Pinpoint the cell where the given text exists, returning its (X, Y) midpoint coordinate. 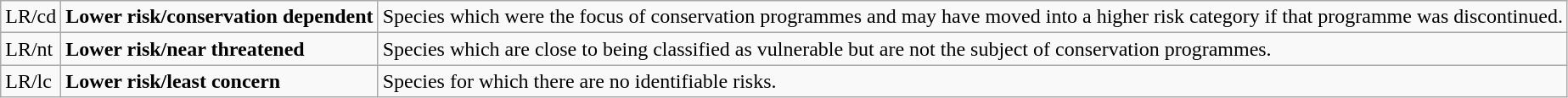
Lower risk/near threatened (219, 49)
LR/cd (31, 17)
LR/nt (31, 49)
Lower risk/least concern (219, 81)
LR/lc (31, 81)
Species which are close to being classified as vulnerable but are not the subject of conservation programmes. (973, 49)
Lower risk/conservation dependent (219, 17)
Species which were the focus of conservation programmes and may have moved into a higher risk category if that programme was discontinued. (973, 17)
Species for which there are no identifiable risks. (973, 81)
